Search for the cell housing the specified text and yield its [x, y] center coordinate. 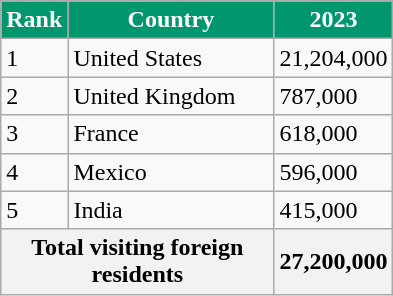
Country [171, 20]
4 [34, 172]
1 [34, 58]
United Kingdom [171, 96]
415,000 [334, 210]
787,000 [334, 96]
5 [34, 210]
France [171, 134]
2 [34, 96]
21,204,000 [334, 58]
Total visiting foreign residents [138, 262]
27,200,000 [334, 262]
Rank [34, 20]
India [171, 210]
3 [34, 134]
618,000 [334, 134]
United States [171, 58]
Mexico [171, 172]
2023 [334, 20]
596,000 [334, 172]
